From the cell containing the given text, extract its center point as (X, Y) coordinate. 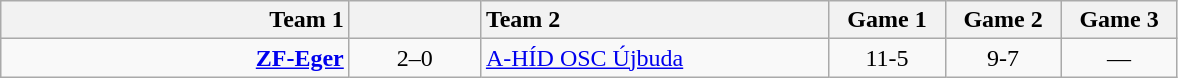
9-7 (1003, 58)
Team 2 (654, 20)
Game 3 (1119, 20)
Game 2 (1003, 20)
11-5 (887, 58)
Game 1 (887, 20)
ZF-Eger (176, 58)
2–0 (414, 58)
Team 1 (176, 20)
— (1119, 58)
A-HÍD OSC Újbuda (654, 58)
